Return [x, y] of the center of cell containing provided text 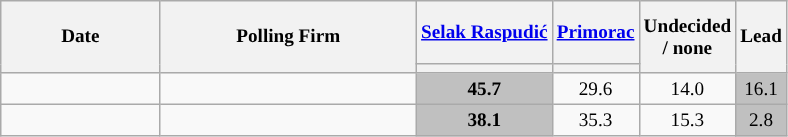
Undecided / none [688, 37]
15.3 [688, 120]
45.7 [485, 89]
14.0 [688, 89]
2.8 [762, 120]
Lead [762, 37]
Primorac [596, 32]
Date [80, 37]
35.3 [596, 120]
16.1 [762, 89]
38.1 [485, 120]
Selak Raspudić [485, 32]
29.6 [596, 89]
Polling Firm [288, 37]
